Return the (x, y) coordinate for the center point of the cell that contains the specified text.  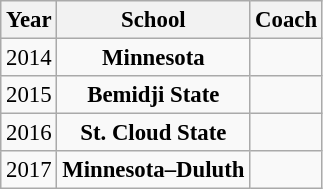
St. Cloud State (154, 133)
2014 (29, 58)
Bemidji State (154, 95)
Coach (286, 20)
Year (29, 20)
2015 (29, 95)
School (154, 20)
Minnesota–Duluth (154, 170)
2017 (29, 170)
2016 (29, 133)
Minnesota (154, 58)
